Scan for the cell matching the given text and deliver its (x, y) coordinate at center. 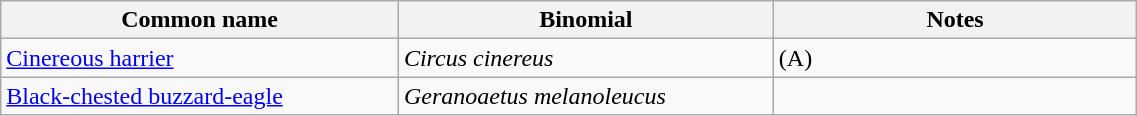
Cinereous harrier (200, 58)
Common name (200, 20)
Geranoaetus melanoleucus (586, 96)
Binomial (586, 20)
Circus cinereus (586, 58)
(A) (955, 58)
Black-chested buzzard-eagle (200, 96)
Notes (955, 20)
